For the text-containing cell, return its midpoint in (X, Y) coordinate format. 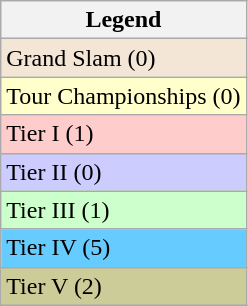
Tour Championships (0) (124, 96)
Legend (124, 20)
Tier I (1) (124, 134)
Tier V (2) (124, 286)
Tier II (0) (124, 172)
Grand Slam (0) (124, 58)
Tier III (1) (124, 210)
Tier IV (5) (124, 248)
